Find where the given text appears and provide that cell's center as [X, Y] coordinate. 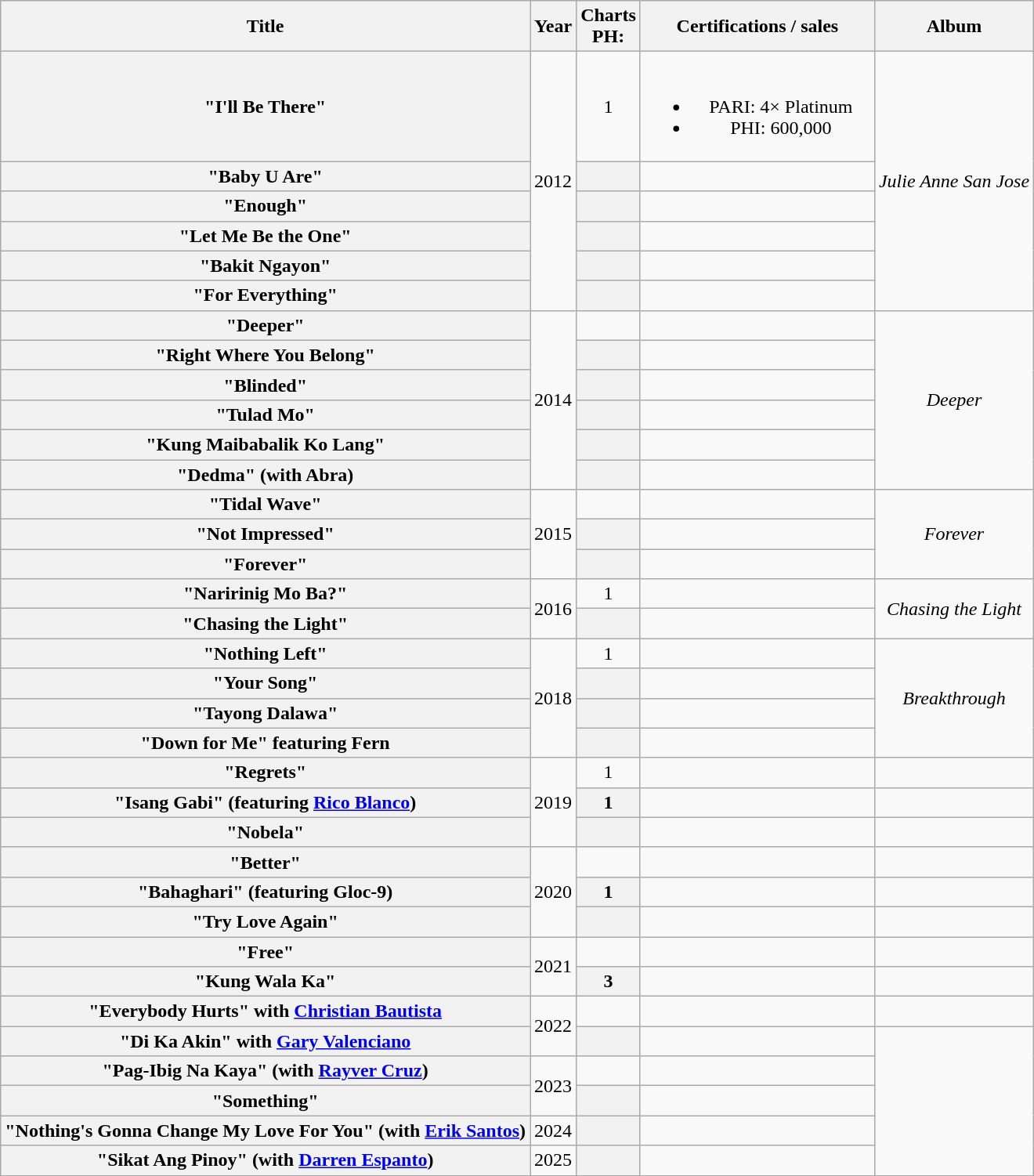
"Bakit Ngayon" [266, 266]
"Tulad Mo" [266, 414]
"Regrets" [266, 773]
"Blinded" [266, 385]
Breakthrough [954, 698]
"I'll Be There" [266, 107]
PARI: 4× PlatinumPHI: 600,000 [757, 107]
"Better" [266, 862]
2022 [553, 1026]
"Bahaghari" (featuring Gloc-9) [266, 892]
Title [266, 27]
Chasing the Light [954, 609]
"Tayong Dalawa" [266, 713]
2012 [553, 181]
"Your Song" [266, 683]
"Baby U Are" [266, 176]
"For Everything" [266, 295]
Deeper [954, 400]
"Down for Me" featuring Fern [266, 743]
2024 [553, 1131]
"Chasing the Light" [266, 624]
2020 [553, 892]
Julie Anne San Jose [954, 181]
"Deeper" [266, 325]
"Naririnig Mo Ba?" [266, 594]
"Everybody Hurts" with Christian Bautista [266, 1011]
"Isang Gabi" (featuring Rico Blanco) [266, 802]
"Enough" [266, 206]
2014 [553, 400]
2021 [553, 967]
2025 [553, 1160]
"Try Love Again" [266, 921]
2016 [553, 609]
"Let Me Be the One" [266, 236]
"Nothing Left" [266, 653]
"Nobela" [266, 832]
"Tidal Wave" [266, 505]
"Kung Wala Ka" [266, 982]
ChartsPH: [609, 27]
2015 [553, 534]
"Not Impressed" [266, 534]
Forever [954, 534]
3 [609, 982]
"Free" [266, 952]
"Kung Maibabalik Ko Lang" [266, 444]
Album [954, 27]
2019 [553, 802]
"Forever" [266, 564]
"Sikat Ang Pinoy" (with Darren Espanto) [266, 1160]
2023 [553, 1086]
"Di Ka Akin" with Gary Valenciano [266, 1041]
Certifications / sales [757, 27]
Year [553, 27]
"Nothing's Gonna Change My Love For You" (with Erik Santos) [266, 1131]
"Pag-Ibig Na Kaya" (with Rayver Cruz) [266, 1071]
"Dedma" (with Abra) [266, 474]
"Right Where You Belong" [266, 355]
2018 [553, 698]
"Something" [266, 1101]
